For the text-containing cell, return its midpoint in (x, y) coordinate format. 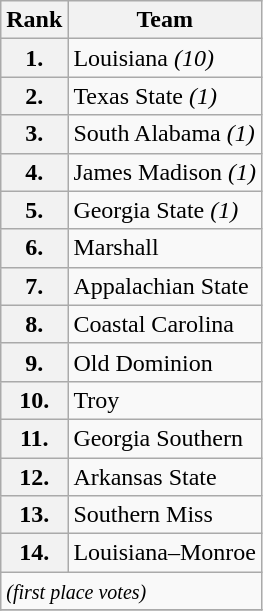
11. (34, 438)
1. (34, 58)
James Madison (1) (165, 172)
3. (34, 134)
Louisiana–Monroe (165, 553)
8. (34, 324)
Marshall (165, 248)
Rank (34, 20)
Arkansas State (165, 477)
4. (34, 172)
(first place votes) (132, 591)
6. (34, 248)
South Alabama (1) (165, 134)
2. (34, 96)
Southern Miss (165, 515)
Old Dominion (165, 362)
Troy (165, 400)
Appalachian State (165, 286)
Texas State (1) (165, 96)
10. (34, 400)
7. (34, 286)
Coastal Carolina (165, 324)
Georgia State (1) (165, 210)
Louisiana (10) (165, 58)
14. (34, 553)
13. (34, 515)
5. (34, 210)
Georgia Southern (165, 438)
Team (165, 20)
12. (34, 477)
9. (34, 362)
